From the cell containing the given text, extract its center point as (x, y) coordinate. 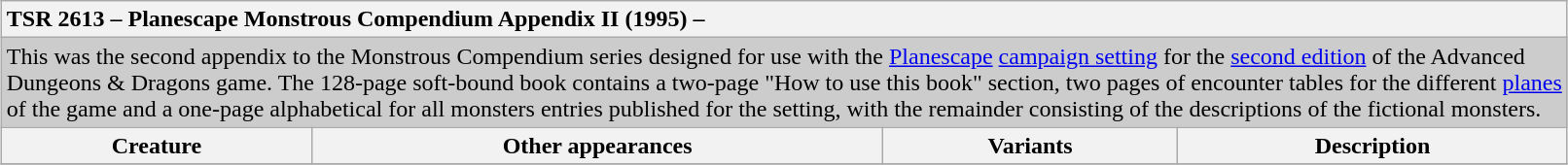
Creature (156, 146)
TSR 2613 – Planescape Monstrous Compendium Appendix II (1995) – (784, 19)
Other appearances (597, 146)
Description (1373, 146)
Variants (1029, 146)
